Determine the (x, y) coordinate at the center of the cell enclosing the given text.  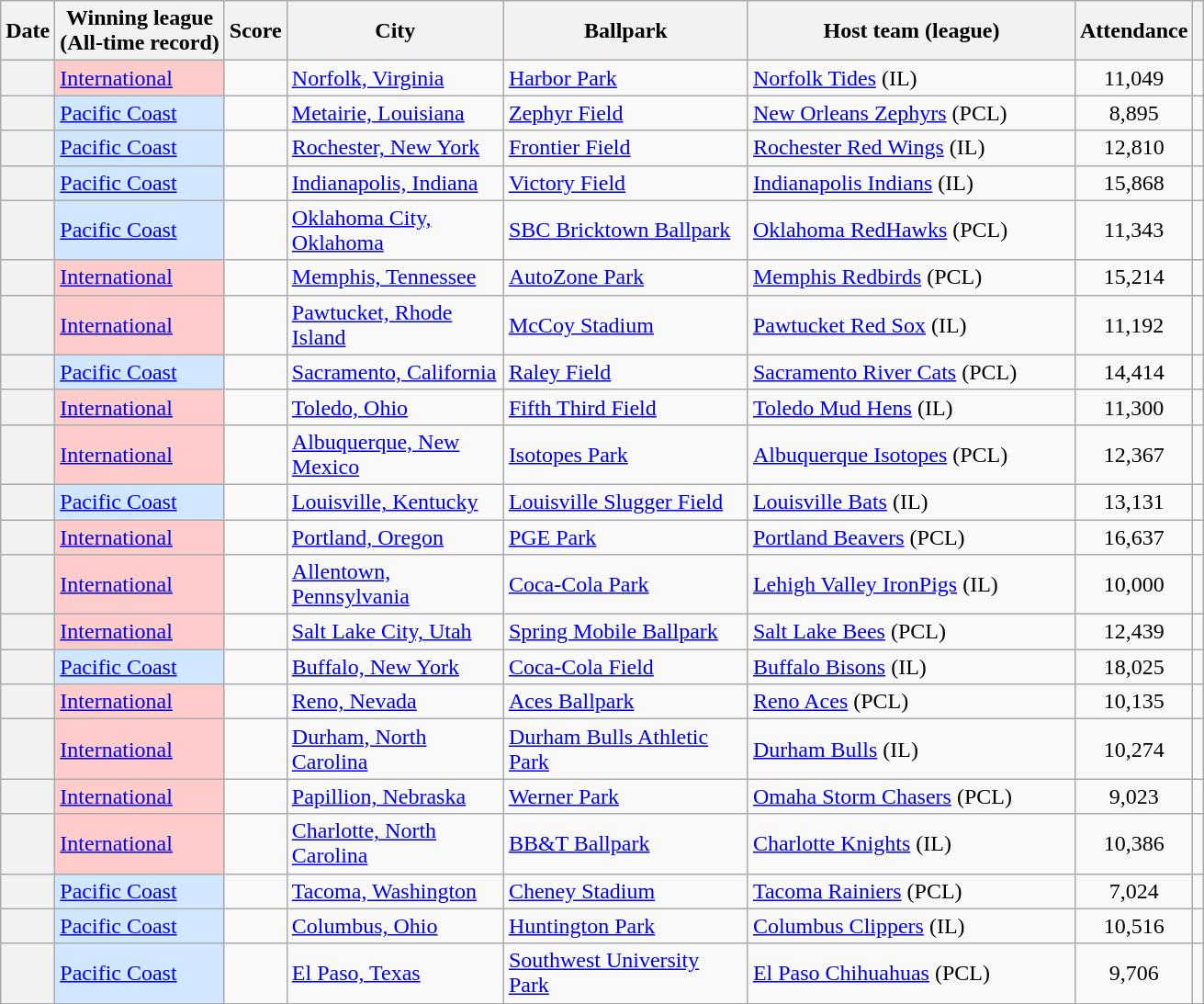
New Orleans Zephyrs (PCL) (911, 113)
Charlotte, North Carolina (395, 843)
Isotopes Park (625, 454)
Reno, Nevada (395, 702)
Winning league(All-time record) (140, 31)
Salt Lake Bees (PCL) (911, 632)
Louisville Bats (IL) (911, 502)
Huntington Park (625, 926)
Memphis Redbirds (PCL) (911, 277)
Buffalo Bisons (IL) (911, 667)
Oklahoma RedHawks (PCL) (911, 230)
Indianapolis Indians (IL) (911, 183)
18,025 (1133, 667)
Omaha Storm Chasers (PCL) (911, 796)
Tacoma, Washington (395, 891)
Raley Field (625, 372)
Toledo, Ohio (395, 407)
Sacramento, California (395, 372)
Charlotte Knights (IL) (911, 843)
Indianapolis, Indiana (395, 183)
Coca-Cola Park (625, 584)
Louisville, Kentucky (395, 502)
Date (28, 31)
AutoZone Park (625, 277)
El Paso Chihuahuas (PCL) (911, 974)
9,023 (1133, 796)
Rochester Red Wings (IL) (911, 148)
Zephyr Field (625, 113)
Ballpark (625, 31)
Albuquerque Isotopes (PCL) (911, 454)
Louisville Slugger Field (625, 502)
9,706 (1133, 974)
Coca-Cola Field (625, 667)
Toledo Mud Hens (IL) (911, 407)
7,024 (1133, 891)
PGE Park (625, 537)
Allentown, Pennsylvania (395, 584)
City (395, 31)
Frontier Field (625, 148)
11,049 (1133, 78)
Werner Park (625, 796)
11,300 (1133, 407)
SBC Bricktown Ballpark (625, 230)
11,343 (1133, 230)
Albuquerque, New Mexico (395, 454)
Host team (league) (911, 31)
Norfolk Tides (IL) (911, 78)
Harbor Park (625, 78)
Portland, Oregon (395, 537)
Tacoma Rainiers (PCL) (911, 891)
12,367 (1133, 454)
10,516 (1133, 926)
Pawtucket, Rhode Island (395, 325)
15,868 (1133, 183)
Rochester, New York (395, 148)
Memphis, Tennessee (395, 277)
10,386 (1133, 843)
10,000 (1133, 584)
12,439 (1133, 632)
Papillion, Nebraska (395, 796)
Durham Bulls Athletic Park (625, 750)
Lehigh Valley IronPigs (IL) (911, 584)
8,895 (1133, 113)
Score (255, 31)
Reno Aces (PCL) (911, 702)
El Paso, Texas (395, 974)
Durham, North Carolina (395, 750)
Cheney Stadium (625, 891)
Portland Beavers (PCL) (911, 537)
11,192 (1133, 325)
Durham Bulls (IL) (911, 750)
McCoy Stadium (625, 325)
14,414 (1133, 372)
Aces Ballpark (625, 702)
13,131 (1133, 502)
Pawtucket Red Sox (IL) (911, 325)
Columbus, Ohio (395, 926)
Southwest University Park (625, 974)
Norfolk, Virginia (395, 78)
12,810 (1133, 148)
10,274 (1133, 750)
Sacramento River Cats (PCL) (911, 372)
Columbus Clippers (IL) (911, 926)
Attendance (1133, 31)
Salt Lake City, Utah (395, 632)
Spring Mobile Ballpark (625, 632)
16,637 (1133, 537)
Fifth Third Field (625, 407)
Metairie, Louisiana (395, 113)
Oklahoma City, Oklahoma (395, 230)
15,214 (1133, 277)
Buffalo, New York (395, 667)
Victory Field (625, 183)
10,135 (1133, 702)
BB&T Ballpark (625, 843)
